Output the [X, Y] coordinate of the center of the cell containing the given text.  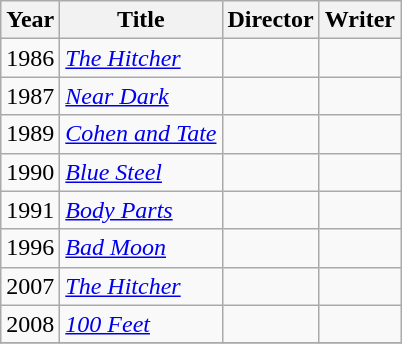
1996 [30, 248]
1990 [30, 172]
1986 [30, 58]
Title [141, 20]
Cohen and Tate [141, 134]
Year [30, 20]
1991 [30, 210]
Body Parts [141, 210]
1989 [30, 134]
1987 [30, 96]
2008 [30, 324]
Near Dark [141, 96]
100 Feet [141, 324]
Bad Moon [141, 248]
Director [270, 20]
Blue Steel [141, 172]
Writer [360, 20]
2007 [30, 286]
